For the text-containing cell, return its midpoint in [X, Y] coordinate format. 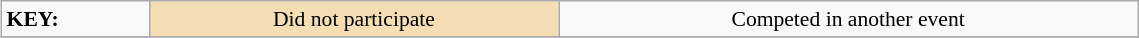
Competed in another event [848, 19]
Did not participate [354, 19]
KEY: [76, 19]
